Provide the [X, Y] coordinate of the cell's center where the given text is located.  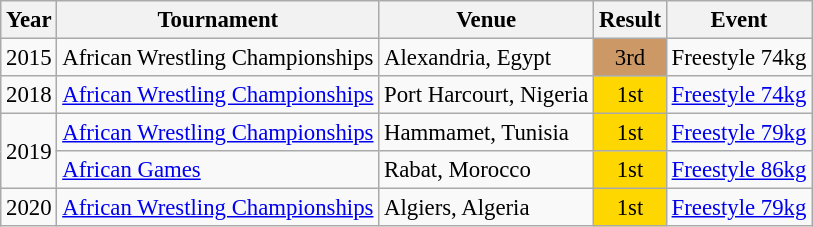
Hammamet, Tunisia [486, 133]
African Games [218, 170]
2019 [29, 152]
Venue [486, 20]
Alexandria, Egypt [486, 58]
Event [738, 20]
2015 [29, 58]
3rd [630, 58]
2020 [29, 208]
Algiers, Algeria [486, 208]
Freestyle 86kg [738, 170]
Year [29, 20]
Tournament [218, 20]
Port Harcourt, Nigeria [486, 95]
Rabat, Morocco [486, 170]
Result [630, 20]
2018 [29, 95]
